Capture the cell that displays the provided text and extract its [X, Y] central coordinate. 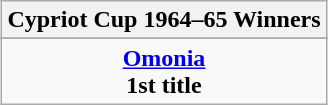
Omonia1st title [164, 72]
Cypriot Cup 1964–65 Winners [164, 20]
